Capture the cell that displays the provided text and extract its (X, Y) central coordinate. 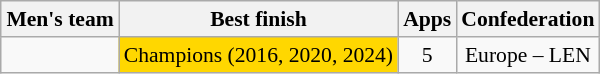
Confederation (528, 19)
Europe – LEN (528, 55)
Best finish (258, 19)
Men's team (60, 19)
Apps (427, 19)
Champions (2016, 2020, 2024) (258, 55)
5 (427, 55)
